Search for the cell housing the specified text and yield its [X, Y] center coordinate. 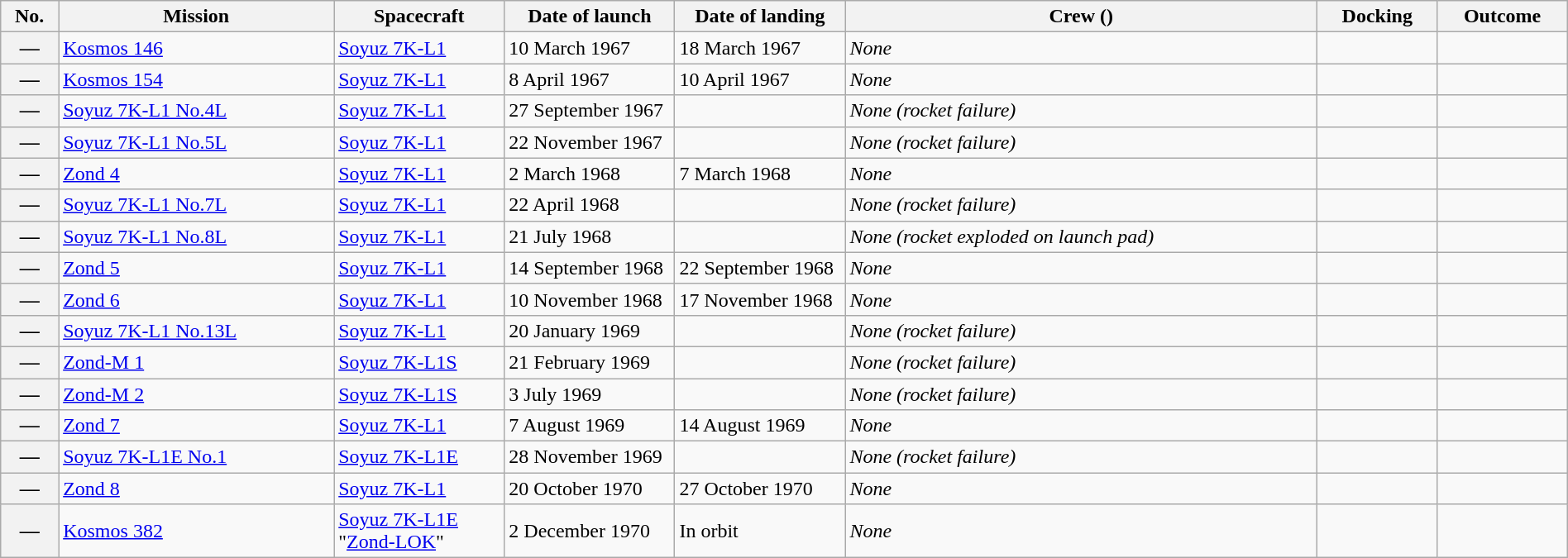
Soyuz 7K-L1E No.1 [197, 457]
10 April 1967 [760, 79]
Soyuz 7K-L1 No.7L [197, 205]
20 January 1969 [590, 331]
21 July 1968 [590, 236]
Kosmos 382 [197, 531]
22 September 1968 [760, 268]
Soyuz 7K-L1E "Zond-LOK" [419, 531]
Zond-M 1 [197, 362]
Kosmos 146 [197, 48]
3 July 1969 [590, 394]
Date of launch [590, 17]
Zond-M 2 [197, 394]
Kosmos 154 [197, 79]
Soyuz 7K-L1 No.4L [197, 111]
Docking [1378, 17]
22 November 1967 [590, 142]
Crew () [1082, 17]
Spacecraft [419, 17]
7 March 1968 [760, 174]
Soyuz 7K-L1E [419, 457]
Outcome [1502, 17]
No. [30, 17]
Zond 7 [197, 426]
20 October 1970 [590, 489]
Zond 4 [197, 174]
27 September 1967 [590, 111]
14 August 1969 [760, 426]
18 March 1967 [760, 48]
None (rocket exploded on launch pad) [1082, 236]
Soyuz 7K-L1 No.8L [197, 236]
Soyuz 7K-L1 No.13L [197, 331]
22 April 1968 [590, 205]
Mission [197, 17]
In orbit [760, 531]
10 March 1967 [590, 48]
17 November 1968 [760, 299]
14 September 1968 [590, 268]
10 November 1968 [590, 299]
Zond 6 [197, 299]
2 December 1970 [590, 531]
2 March 1968 [590, 174]
7 August 1969 [590, 426]
Date of landing [760, 17]
21 February 1969 [590, 362]
Zond 8 [197, 489]
27 October 1970 [760, 489]
Zond 5 [197, 268]
Soyuz 7K-L1 No.5L [197, 142]
28 November 1969 [590, 457]
8 April 1967 [590, 79]
